Return the (x, y) coordinate for the center point of the cell that contains the specified text.  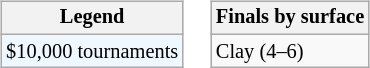
Clay (4–6) (290, 51)
$10,000 tournaments (92, 51)
Legend (92, 18)
Finals by surface (290, 18)
